Extract the (x, y) coordinate from the center of the cell holding the provided text.  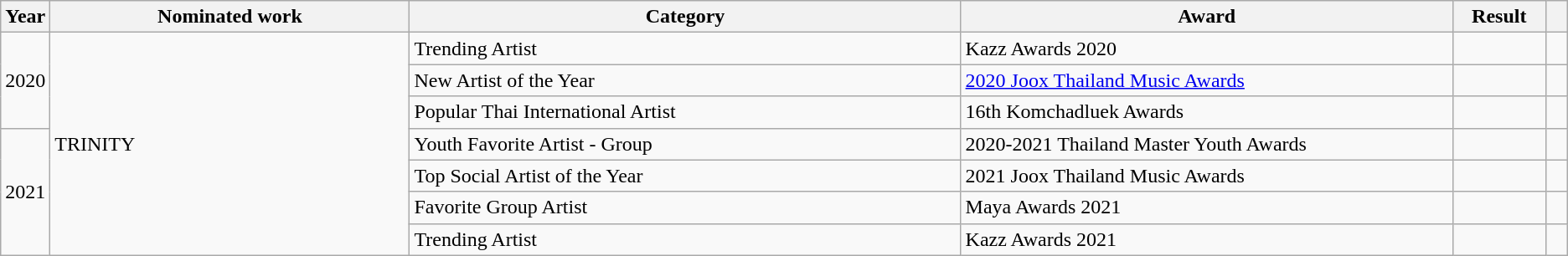
Youth Favorite Artist - Group (685, 144)
2021 Joox Thailand Music Awards (1206, 176)
New Artist of the Year (685, 80)
TRINITY (230, 144)
Kazz Awards 2020 (1206, 49)
Favorite Group Artist (685, 207)
2020 (25, 80)
Result (1499, 17)
Top Social Artist of the Year (685, 176)
Category (685, 17)
Popular Thai International Artist (685, 112)
16th Komchadluek Awards (1206, 112)
Year (25, 17)
2021 (25, 192)
Maya Awards 2021 (1206, 207)
Award (1206, 17)
2020 Joox Thailand Music Awards (1206, 80)
Nominated work (230, 17)
2020-2021 Thailand Master Youth Awards (1206, 144)
Kazz Awards 2021 (1206, 239)
